Pinpoint the cell where the given text exists, returning its (x, y) midpoint coordinate. 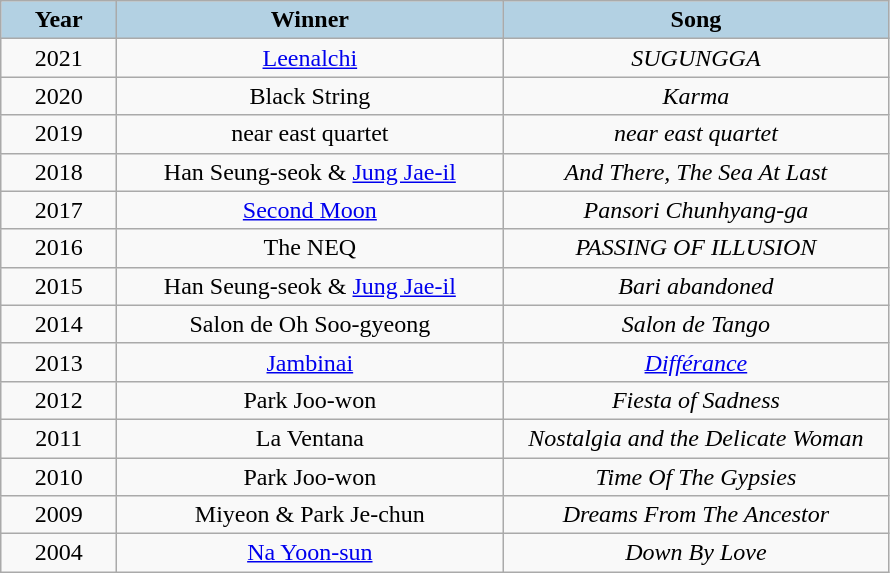
Time Of The Gypsies (696, 477)
2010 (59, 477)
SUGUNGGA (696, 58)
Bari abandoned (696, 286)
And There, The Sea At Last (696, 172)
2009 (59, 515)
La Ventana (310, 438)
2021 (59, 58)
2017 (59, 210)
Jambinai (310, 362)
Karma (696, 96)
Winner (310, 20)
2011 (59, 438)
2004 (59, 553)
Year (59, 20)
2014 (59, 324)
Song (696, 20)
2012 (59, 400)
2015 (59, 286)
Black String (310, 96)
Pansori Chunhyang-ga (696, 210)
2018 (59, 172)
2016 (59, 248)
PASSING OF ILLUSION (696, 248)
Dreams From The Ancestor (696, 515)
Salon de Tango (696, 324)
Fiesta of Sadness (696, 400)
Second Moon (310, 210)
Nostalgia and the Delicate Woman (696, 438)
Na Yoon-sun (310, 553)
2020 (59, 96)
Salon de Oh Soo-gyeong (310, 324)
Down By Love (696, 553)
2019 (59, 134)
Différance (696, 362)
Leenalchi (310, 58)
Miyeon & Park Je-chun (310, 515)
The NEQ (310, 248)
2013 (59, 362)
